Identify which cell holds the provided text, then report its [x, y] central coordinate. 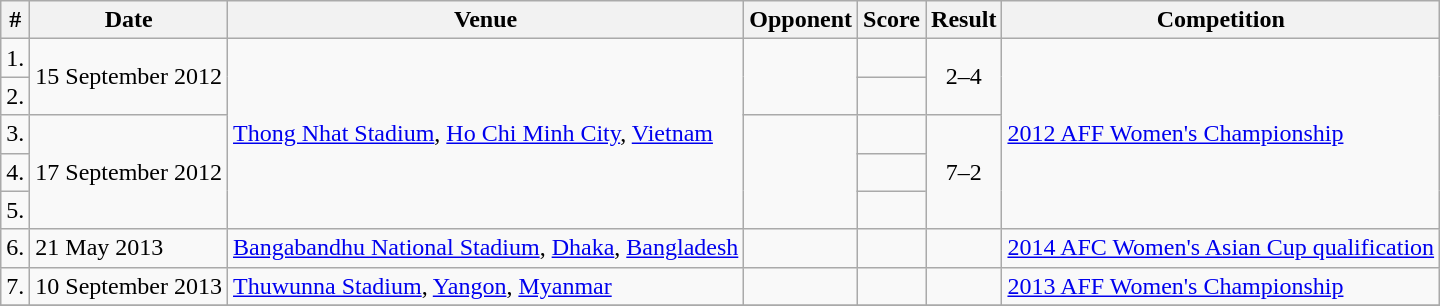
Opponent [801, 20]
21 May 2013 [129, 248]
Result [964, 20]
3. [16, 134]
Thong Nhat Stadium, Ho Chi Minh City, Vietnam [486, 134]
7. [16, 286]
Date [129, 20]
2012 AFF Women's Championship [1221, 134]
Venue [486, 20]
2013 AFF Women's Championship [1221, 286]
7–2 [964, 172]
10 September 2013 [129, 286]
4. [16, 172]
17 September 2012 [129, 172]
5. [16, 210]
2–4 [964, 77]
Thuwunna Stadium, Yangon, Myanmar [486, 286]
Bangabandhu National Stadium, Dhaka, Bangladesh [486, 248]
Competition [1221, 20]
1. [16, 58]
15 September 2012 [129, 77]
Score [892, 20]
2014 AFC Women's Asian Cup qualification [1221, 248]
# [16, 20]
6. [16, 248]
2. [16, 96]
